Search for the cell housing the specified text and yield its (X, Y) center coordinate. 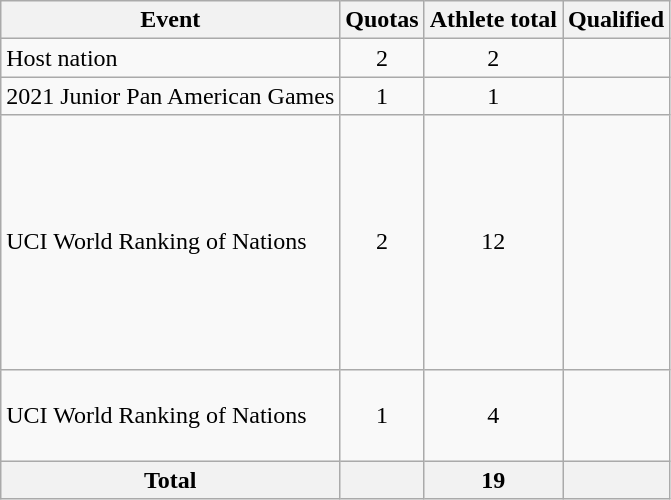
Total (170, 480)
Event (170, 20)
Host nation (170, 58)
Quotas (382, 20)
19 (493, 480)
12 (493, 242)
Athlete total (493, 20)
2021 Junior Pan American Games (170, 96)
Qualified (616, 20)
4 (493, 415)
